For the text-containing cell, return its midpoint in [X, Y] coordinate format. 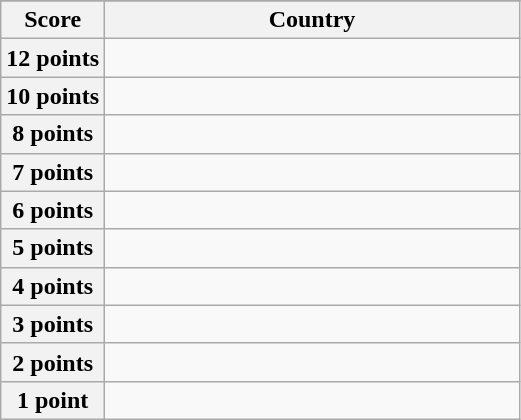
12 points [53, 58]
5 points [53, 248]
6 points [53, 210]
10 points [53, 96]
Country [312, 20]
1 point [53, 400]
4 points [53, 286]
2 points [53, 362]
3 points [53, 324]
7 points [53, 172]
8 points [53, 134]
Score [53, 20]
